From the cell containing the given text, extract its center point as [X, Y] coordinate. 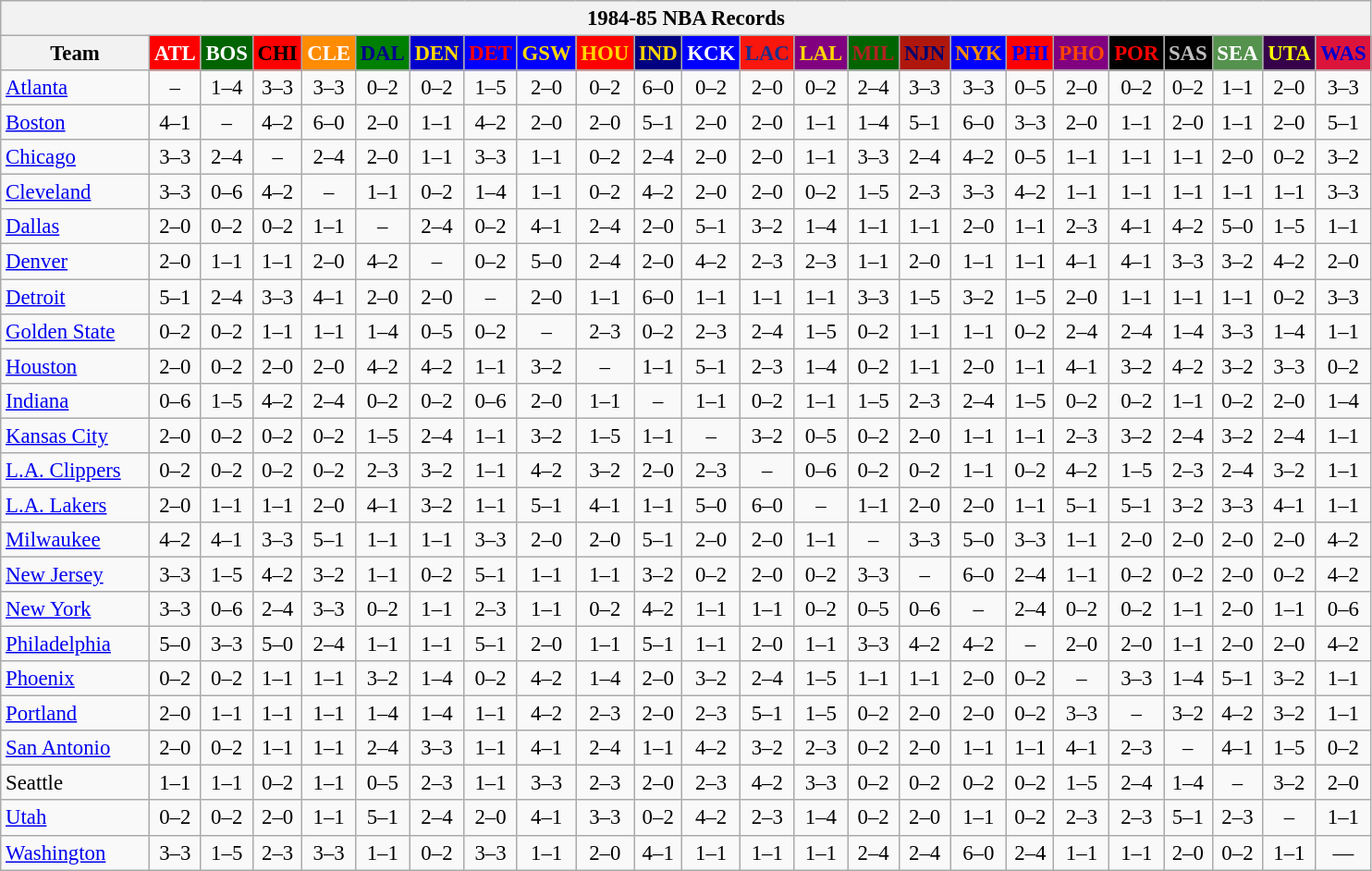
Utah [76, 818]
L.A. Clippers [76, 471]
SAS [1188, 54]
CHI [277, 54]
MIL [874, 54]
PHI [1030, 54]
IND [658, 54]
PHO [1082, 54]
KCK [712, 54]
ATL [175, 54]
GSW [546, 54]
— [1343, 853]
POR [1137, 54]
San Antonio [76, 748]
NJN [925, 54]
Cleveland [76, 192]
Atlanta [76, 88]
Team [76, 54]
New Jersey [76, 574]
Philadelphia [76, 644]
LAL [821, 54]
L.A. Lakers [76, 505]
DET [490, 54]
WAS [1343, 54]
Phoenix [76, 679]
DEN [436, 54]
Denver [76, 262]
BOS [227, 54]
CLE [329, 54]
HOU [605, 54]
Kansas City [76, 435]
Houston [76, 366]
New York [76, 609]
Chicago [76, 157]
UTA [1289, 54]
Detroit [76, 297]
SEA [1237, 54]
LAC [767, 54]
Seattle [76, 783]
Golden State [76, 331]
1984-85 NBA Records [686, 18]
Dallas [76, 227]
Washington [76, 853]
Milwaukee [76, 540]
Boston [76, 123]
Indiana [76, 400]
DAL [383, 54]
NYK [978, 54]
Portland [76, 714]
